Detect which cell encompasses the target text, then output its [X, Y] center coordinate. 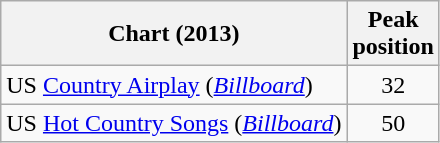
US Hot Country Songs (Billboard) [174, 123]
US Country Airplay (Billboard) [174, 85]
Peakposition [393, 34]
Chart (2013) [174, 34]
32 [393, 85]
50 [393, 123]
